Pinpoint the cell where the given text exists, returning its [x, y] midpoint coordinate. 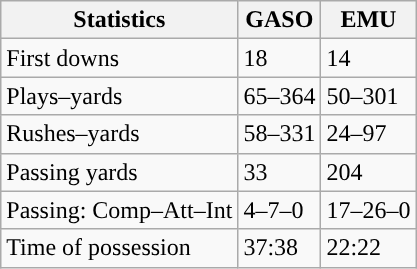
24–97 [368, 134]
GASO [280, 20]
33 [280, 172]
First downs [120, 58]
17–26–0 [368, 210]
50–301 [368, 96]
4–7–0 [280, 210]
Statistics [120, 20]
14 [368, 58]
22:22 [368, 248]
EMU [368, 20]
Rushes–yards [120, 134]
Passing yards [120, 172]
58–331 [280, 134]
204 [368, 172]
37:38 [280, 248]
18 [280, 58]
Time of possession [120, 248]
Plays–yards [120, 96]
65–364 [280, 96]
Passing: Comp–Att–Int [120, 210]
